Pinpoint the cell where the given text exists, returning its (x, y) midpoint coordinate. 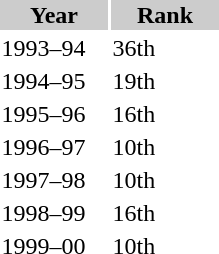
19th (165, 81)
1994–95 (54, 81)
1998–99 (54, 213)
1997–98 (54, 180)
1993–94 (54, 48)
1996–97 (54, 147)
36th (165, 48)
1995–96 (54, 114)
Rank (165, 15)
Year (54, 15)
